Capture the cell that displays the provided text and extract its [X, Y] central coordinate. 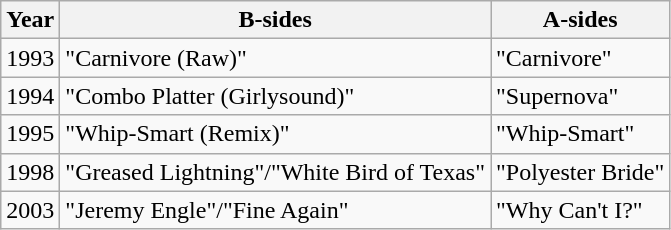
"Greased Lightning"/"White Bird of Texas" [276, 172]
"Carnivore (Raw)" [276, 58]
1993 [30, 58]
"Carnivore" [580, 58]
1994 [30, 96]
B-sides [276, 20]
"Jeremy Engle"/"Fine Again" [276, 210]
"Supernova" [580, 96]
A-sides [580, 20]
1998 [30, 172]
"Polyester Bride" [580, 172]
1995 [30, 134]
"Whip-Smart (Remix)" [276, 134]
2003 [30, 210]
"Whip-Smart" [580, 134]
"Combo Platter (Girlysound)" [276, 96]
Year [30, 20]
"Why Can't I?" [580, 210]
